Identify which cell holds the provided text, then report its [x, y] central coordinate. 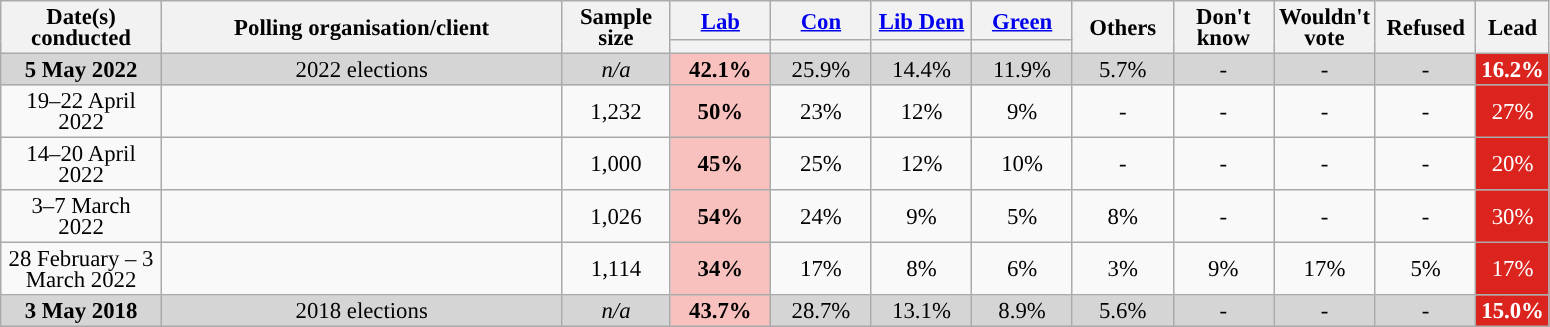
Wouldn't vote [1325, 28]
23% [822, 112]
Lib Dem [922, 20]
27% [1512, 112]
10% [1022, 164]
Con [822, 20]
1,232 [616, 112]
11.9% [1022, 70]
25.9% [822, 70]
1,026 [616, 216]
30% [1512, 216]
20% [1512, 164]
5.7% [1122, 70]
Sample size [616, 28]
6% [1022, 270]
45% [720, 164]
54% [720, 216]
n/a [616, 70]
28 February – 3 March 2022 [82, 270]
Polling organisation/client [362, 28]
34% [720, 270]
14.4% [922, 70]
25% [822, 164]
3–7 March 2022 [82, 216]
Others [1122, 28]
Date(s) conducted [82, 28]
1,114 [616, 270]
Lead [1512, 28]
42.1% [720, 70]
Green [1022, 20]
2022 elections [362, 70]
Refused [1426, 28]
3% [1122, 270]
14–20 April 2022 [82, 164]
16.2% [1512, 70]
19–22 April 2022 [82, 112]
24% [822, 216]
Lab [720, 20]
50% [720, 112]
1,000 [616, 164]
Don't know [1224, 28]
5 May 2022 [82, 70]
